Locate the cell with the specified text and output its (X, Y) center coordinate. 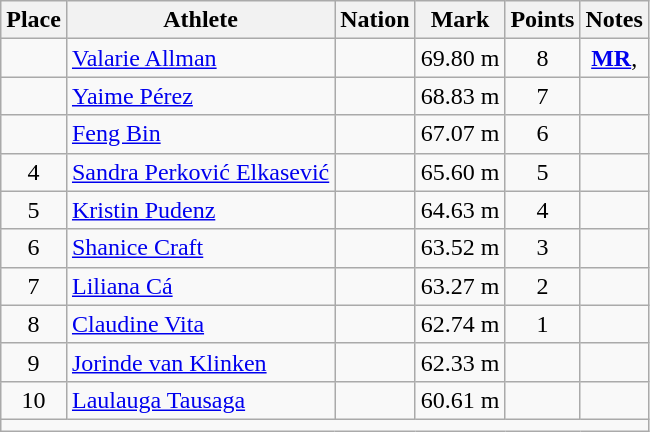
62.74 m (460, 324)
64.63 m (460, 210)
Liliana Cá (200, 286)
63.27 m (460, 286)
Claudine Vita (200, 324)
Feng Bin (200, 134)
Jorinde van Klinken (200, 362)
1 (542, 324)
69.80 m (460, 58)
Laulauga Tausaga (200, 400)
62.33 m (460, 362)
Shanice Craft (200, 248)
Points (542, 20)
Nation (375, 20)
63.52 m (460, 248)
Notes (614, 20)
65.60 m (460, 172)
2 (542, 286)
3 (542, 248)
Mark (460, 20)
67.07 m (460, 134)
60.61 m (460, 400)
10 (34, 400)
68.83 m (460, 96)
Sandra Perković Elkasević (200, 172)
Valarie Allman (200, 58)
Yaime Pérez (200, 96)
9 (34, 362)
Kristin Pudenz (200, 210)
MR, (614, 58)
Place (34, 20)
Athlete (200, 20)
